Output the (X, Y) coordinate of the center of the cell containing the given text.  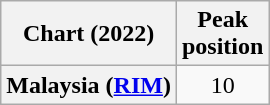
Malaysia (RIM) (89, 85)
10 (222, 85)
Peakposition (222, 34)
Chart (2022) (89, 34)
